Locate the cell with the specified text and output its [X, Y] center coordinate. 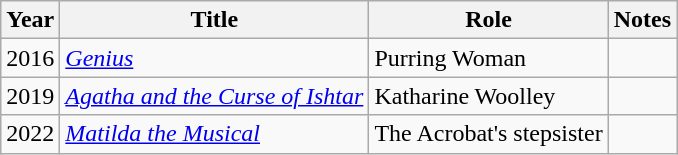
2019 [30, 96]
Purring Woman [488, 58]
Notes [642, 20]
The Acrobat's stepsister [488, 134]
Role [488, 20]
Agatha and the Curse of Ishtar [214, 96]
2022 [30, 134]
2016 [30, 58]
Year [30, 20]
Title [214, 20]
Matilda the Musical [214, 134]
Katharine Woolley [488, 96]
Genius [214, 58]
